Determine the (X, Y) coordinate at the center of the cell enclosing the given text.  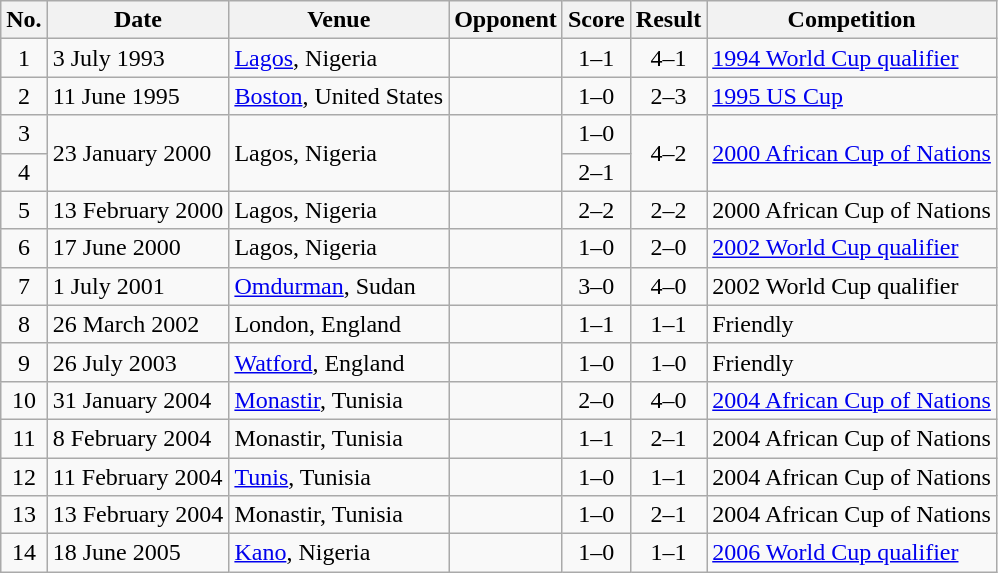
1 July 2001 (138, 286)
17 June 2000 (138, 248)
Boston, United States (339, 96)
1 (24, 58)
4–1 (668, 58)
14 (24, 553)
11 (24, 438)
2006 World Cup qualifier (852, 553)
Opponent (506, 20)
13 (24, 515)
11 June 1995 (138, 96)
7 (24, 286)
13 February 2004 (138, 515)
5 (24, 210)
Tunis, Tunisia (339, 477)
9 (24, 362)
1995 US Cup (852, 96)
2–3 (668, 96)
26 March 2002 (138, 324)
Result (668, 20)
3 July 1993 (138, 58)
12 (24, 477)
26 July 2003 (138, 362)
Kano, Nigeria (339, 553)
10 (24, 400)
London, England (339, 324)
31 January 2004 (138, 400)
4–2 (668, 153)
6 (24, 248)
Watford, England (339, 362)
Omdurman, Sudan (339, 286)
18 June 2005 (138, 553)
1994 World Cup qualifier (852, 58)
3 (24, 134)
13 February 2000 (138, 210)
Competition (852, 20)
Score (596, 20)
3–0 (596, 286)
4 (24, 172)
Venue (339, 20)
8 February 2004 (138, 438)
23 January 2000 (138, 153)
2 (24, 96)
11 February 2004 (138, 477)
Date (138, 20)
No. (24, 20)
8 (24, 324)
